Capture the cell that displays the provided text and extract its (x, y) central coordinate. 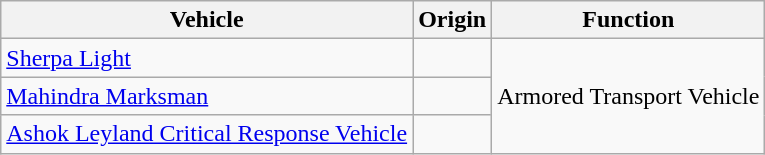
Sherpa Light (207, 58)
Vehicle (207, 20)
Function (628, 20)
Armored Transport Vehicle (628, 96)
Origin (452, 20)
Mahindra Marksman (207, 96)
Ashok Leyland Critical Response Vehicle (207, 134)
